Scan for the cell matching the given text and deliver its [x, y] coordinate at center. 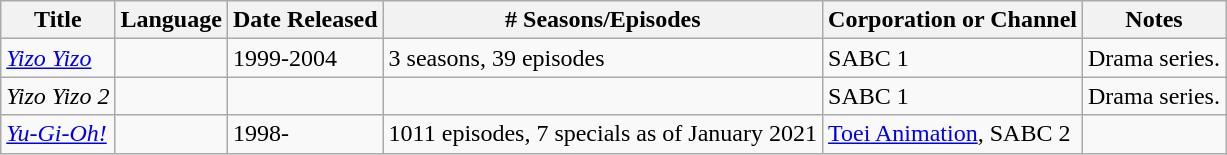
Yu-Gi-Oh! [58, 134]
1999-2004 [305, 58]
Language [171, 20]
1998- [305, 134]
Notes [1154, 20]
Toei Animation, SABC 2 [953, 134]
Corporation or Channel [953, 20]
Yizo Yizo 2 [58, 96]
Title [58, 20]
1011 episodes, 7 specials as of January 2021 [602, 134]
# Seasons/Episodes [602, 20]
Yizo Yizo [58, 58]
Date Released [305, 20]
3 seasons, 39 episodes [602, 58]
